Determine the (X, Y) coordinate at the center of the cell enclosing the given text.  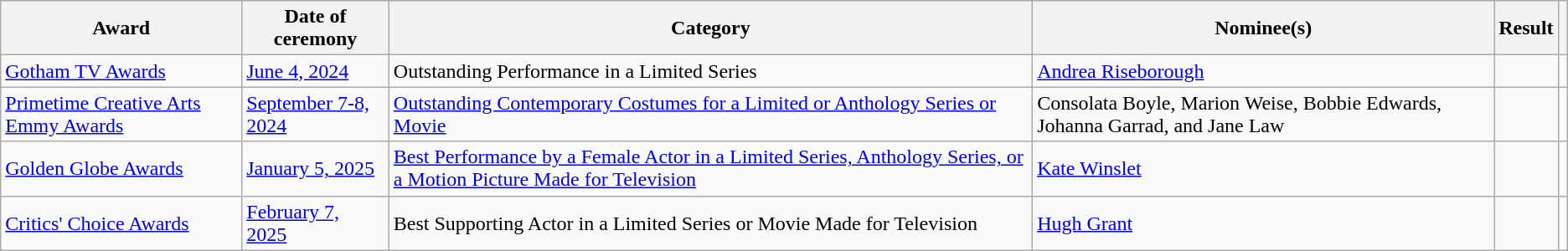
Hugh Grant (1263, 223)
Result (1526, 28)
Award (121, 28)
Consolata Boyle, Marion Weise, Bobbie Edwards, Johanna Garrad, and Jane Law (1263, 114)
Nominee(s) (1263, 28)
Kate Winslet (1263, 169)
Critics' Choice Awards (121, 223)
September 7-8, 2024 (316, 114)
Outstanding Contemporary Costumes for a Limited or Anthology Series or Movie (710, 114)
Gotham TV Awards (121, 71)
Date of ceremony (316, 28)
Best Performance by a Female Actor in a Limited Series, Anthology Series, or a Motion Picture Made for Television (710, 169)
Andrea Riseborough (1263, 71)
Category (710, 28)
Outstanding Performance in a Limited Series (710, 71)
January 5, 2025 (316, 169)
June 4, 2024 (316, 71)
Primetime Creative Arts Emmy Awards (121, 114)
Golden Globe Awards (121, 169)
February 7, 2025 (316, 223)
Best Supporting Actor in a Limited Series or Movie Made for Television (710, 223)
